From the cell containing the given text, extract its center point as (x, y) coordinate. 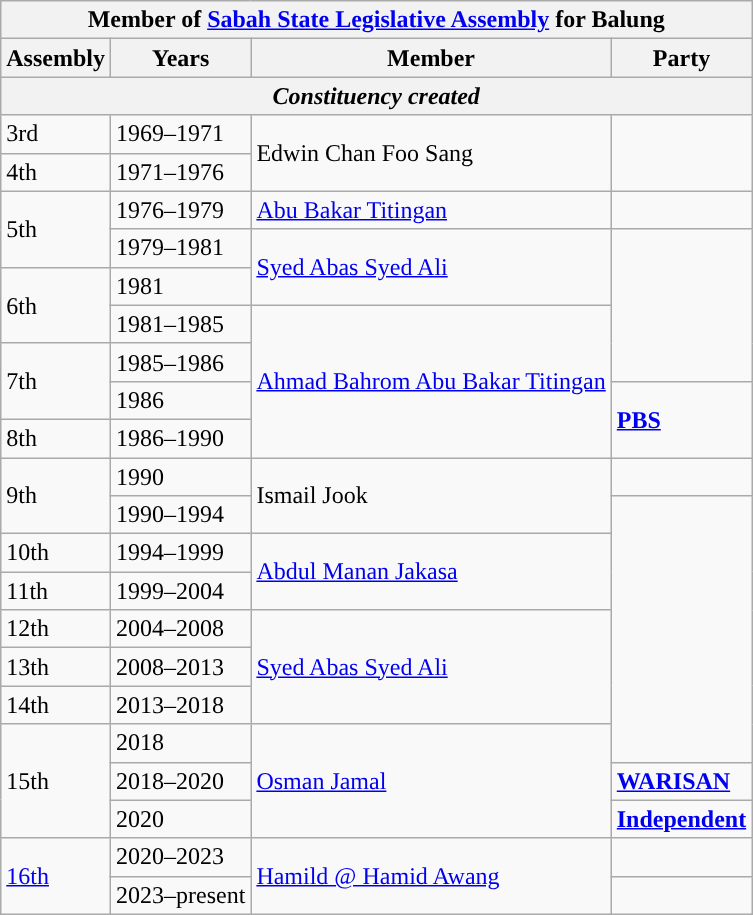
11th (56, 591)
Hamild @ Hamid Awang (431, 876)
Abdul Manan Jakasa (431, 572)
14th (56, 705)
8th (56, 438)
2008–2013 (180, 667)
2023–present (180, 895)
6th (56, 305)
2013–2018 (180, 705)
1990–1994 (180, 515)
1981 (180, 286)
5th (56, 229)
Member of Sabah State Legislative Assembly for Balung (376, 20)
4th (56, 172)
1986 (180, 400)
Edwin Chan Foo Sang (431, 153)
12th (56, 629)
1990 (180, 477)
1994–1999 (180, 553)
WARISAN (681, 781)
Independent (681, 819)
PBS (681, 419)
2020 (180, 819)
9th (56, 496)
Abu Bakar Titingan (431, 210)
15th (56, 781)
1979–1981 (180, 248)
Assembly (56, 58)
3rd (56, 134)
1981–1985 (180, 324)
1999–2004 (180, 591)
Ahmad Bahrom Abu Bakar Titingan (431, 381)
2004–2008 (180, 629)
7th (56, 381)
1986–1990 (180, 438)
1969–1971 (180, 134)
Constituency created (376, 96)
2018 (180, 743)
1976–1979 (180, 210)
16th (56, 876)
Party (681, 58)
1971–1976 (180, 172)
10th (56, 553)
2020–2023 (180, 857)
Ismail Jook (431, 496)
2018–2020 (180, 781)
Member (431, 58)
13th (56, 667)
Osman Jamal (431, 781)
1985–1986 (180, 362)
Years (180, 58)
